Locate the cell with the specified text and output its [X, Y] center coordinate. 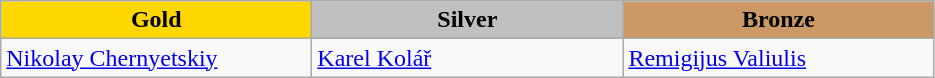
Nikolay Chernyetskiy [156, 58]
Bronze [778, 20]
Gold [156, 20]
Silver [468, 20]
Karel Kolář [468, 58]
Remigijus Valiulis [778, 58]
